Extract the (X, Y) coordinate from the center of the cell holding the provided text.  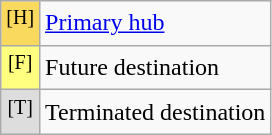
Terminated destination (156, 112)
[H] (20, 24)
[T] (20, 112)
Future destination (156, 68)
Primary hub (156, 24)
[F] (20, 68)
